Scan for the cell matching the given text and deliver its (X, Y) coordinate at center. 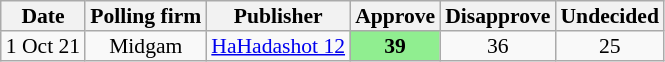
Undecided (609, 16)
Date (43, 16)
Midgam (146, 46)
Approve (395, 16)
36 (498, 46)
Disapprove (498, 16)
Publisher (278, 16)
HaHadashot 12 (278, 46)
1 Oct 21 (43, 46)
25 (609, 46)
39 (395, 46)
Polling firm (146, 16)
